Find where the given text appears and provide that cell's center as [x, y] coordinate. 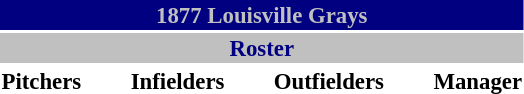
Roster [262, 48]
1877 Louisville Grays [262, 15]
